Pinpoint the cell where the given text exists, returning its [X, Y] midpoint coordinate. 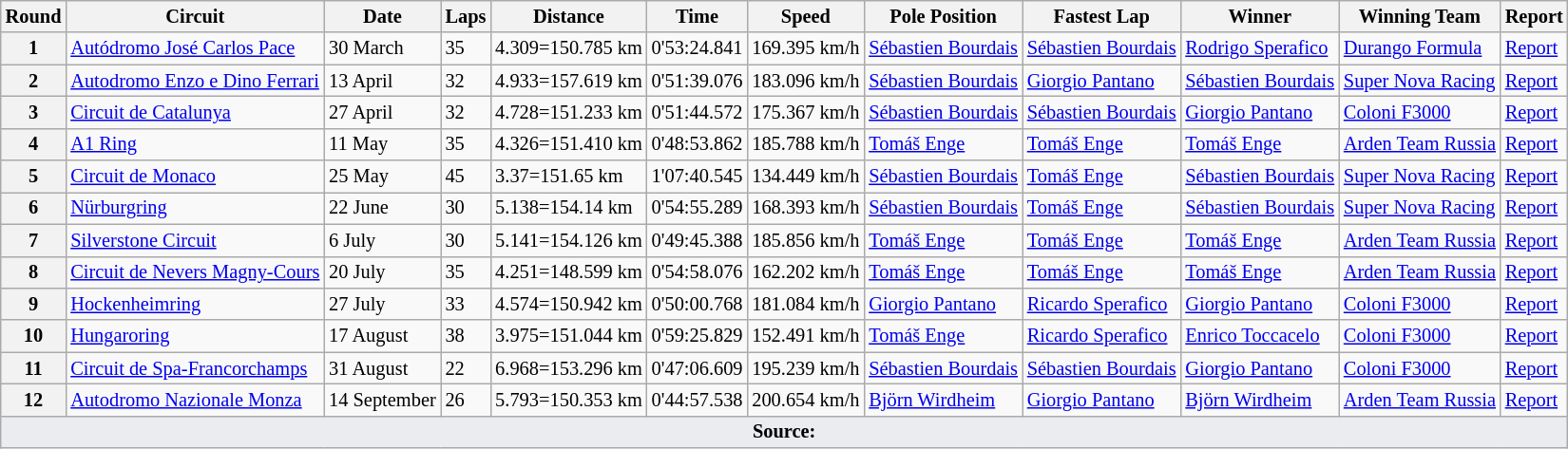
10 [34, 336]
0'53:24.841 [698, 48]
6 [34, 208]
Winning Team [1420, 16]
Source: [785, 432]
8 [34, 272]
1'07:40.545 [698, 177]
27 April [382, 112]
20 July [382, 272]
4.326=151.410 km [568, 144]
14 September [382, 400]
Autodromo Enzo e Dino Ferrari [195, 81]
169.395 km/h [806, 48]
Hockenheimring [195, 304]
A1 Ring [195, 144]
3.37=151.65 km [568, 177]
Hungaroring [195, 336]
0'54:55.289 [698, 208]
25 May [382, 177]
Round [34, 16]
11 May [382, 144]
181.084 km/h [806, 304]
22 June [382, 208]
Enrico Toccacelo [1260, 336]
Autodromo Nazionale Monza [195, 400]
17 August [382, 336]
Silverstone Circuit [195, 240]
0'49:45.388 [698, 240]
2 [34, 81]
195.239 km/h [806, 368]
200.654 km/h [806, 400]
168.393 km/h [806, 208]
Circuit de Nevers Magny-Cours [195, 272]
185.788 km/h [806, 144]
Pole Position [943, 16]
0'47:06.609 [698, 368]
Nürburgring [195, 208]
Autódromo José Carlos Pace [195, 48]
33 [466, 304]
5.141=154.126 km [568, 240]
0'44:57.538 [698, 400]
0'51:44.572 [698, 112]
0'50:00.768 [698, 304]
0'59:25.829 [698, 336]
9 [34, 304]
22 [466, 368]
4.309=150.785 km [568, 48]
152.491 km/h [806, 336]
3.975=151.044 km [568, 336]
26 [466, 400]
6.968=153.296 km [568, 368]
13 April [382, 81]
Circuit de Monaco [195, 177]
4.728=151.233 km [568, 112]
45 [466, 177]
1 [34, 48]
Circuit de Catalunya [195, 112]
185.856 km/h [806, 240]
3 [34, 112]
31 August [382, 368]
Date [382, 16]
4.933=157.619 km [568, 81]
5 [34, 177]
Circuit de Spa-Francorchamps [195, 368]
38 [466, 336]
0'51:39.076 [698, 81]
134.449 km/h [806, 177]
Laps [466, 16]
Rodrigo Sperafico [1260, 48]
12 [34, 400]
162.202 km/h [806, 272]
Fastest Lap [1102, 16]
Circuit [195, 16]
4.574=150.942 km [568, 304]
0'48:53.862 [698, 144]
5.793=150.353 km [568, 400]
Time [698, 16]
4 [34, 144]
4.251=148.599 km [568, 272]
Speed [806, 16]
5.138=154.14 km [568, 208]
175.367 km/h [806, 112]
Winner [1260, 16]
27 July [382, 304]
11 [34, 368]
Distance [568, 16]
183.096 km/h [806, 81]
7 [34, 240]
6 July [382, 240]
30 March [382, 48]
Durango Formula [1420, 48]
0'54:58.076 [698, 272]
